From the cell containing the given text, extract its center point as (X, Y) coordinate. 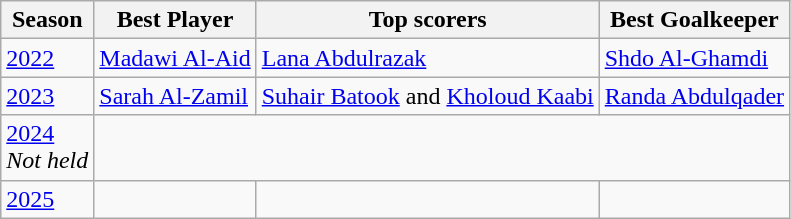
Madawi Al-Aid (175, 58)
Lana Abdulrazak (428, 58)
2024Not held (48, 148)
Randa Abdulqader (694, 96)
Best Player (175, 20)
Suhair Batook and Kholoud Kaabi (428, 96)
Sarah Al-Zamil (175, 96)
Season (48, 20)
2022 (48, 58)
Shdo Al-Ghamdi (694, 58)
Best Goalkeeper (694, 20)
Top scorers (428, 20)
2025 (48, 199)
2023 (48, 96)
